Search for the cell housing the specified text and yield its (X, Y) center coordinate. 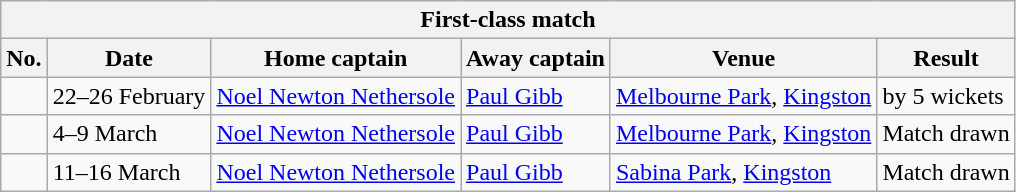
No. (24, 58)
11–16 March (129, 172)
Venue (743, 58)
First-class match (508, 20)
4–9 March (129, 134)
Sabina Park, Kingston (743, 172)
Date (129, 58)
Away captain (536, 58)
by 5 wickets (946, 96)
22–26 February (129, 96)
Home captain (336, 58)
Result (946, 58)
